Identify which cell holds the provided text, then report its [X, Y] central coordinate. 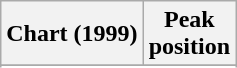
Chart (1999) [72, 34]
Peakposition [189, 34]
